Locate the cell with the specified text and output its [x, y] center coordinate. 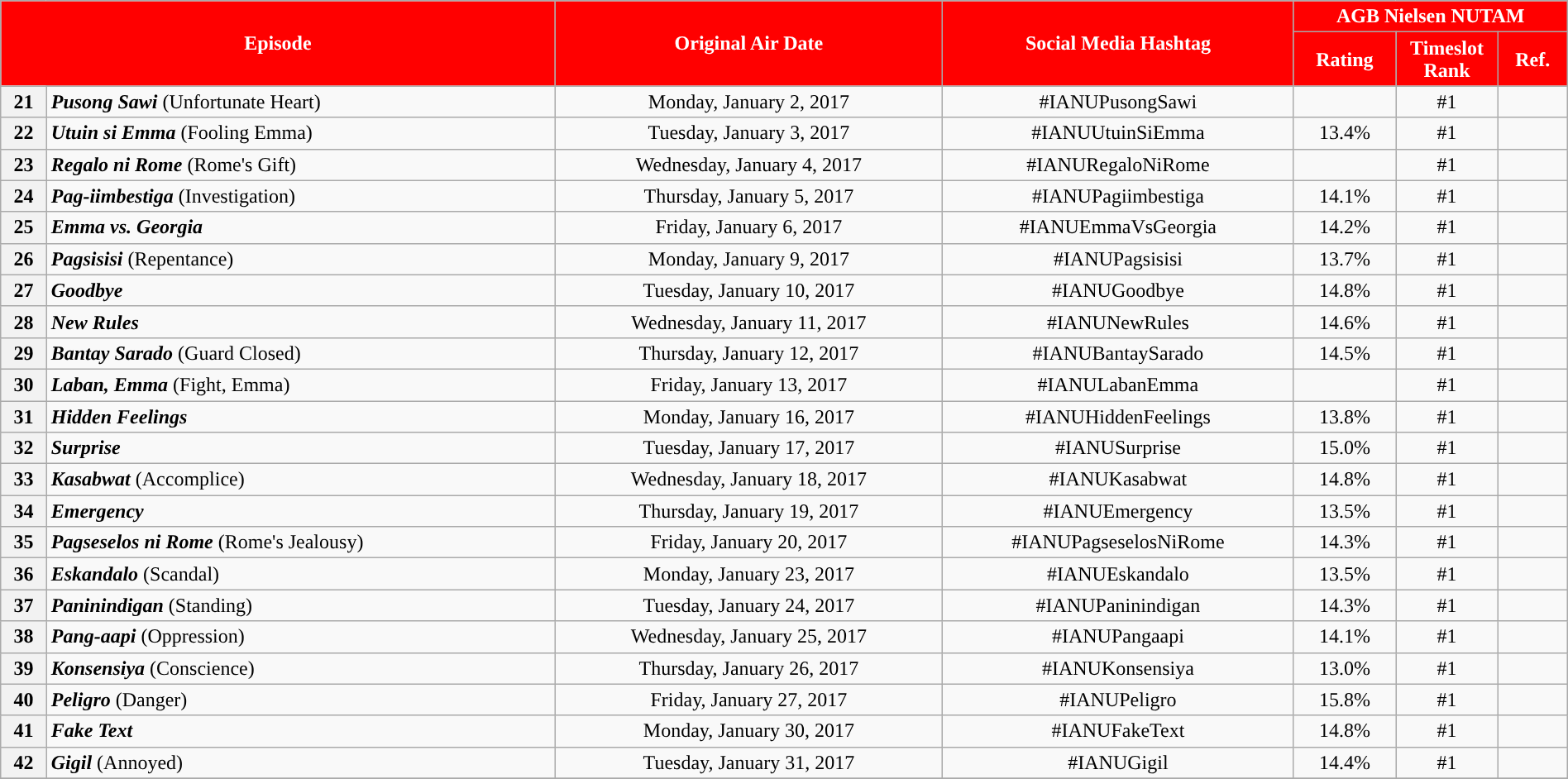
#IANUPaninindigan [1118, 605]
39 [23, 668]
Emma vs. Georgia [301, 227]
#IANULabanEmma [1118, 385]
#IANUPusongSawi [1118, 102]
Ref. [1532, 60]
Tuesday, January 3, 2017 [749, 133]
Pang-aapi (Oppression) [301, 637]
15.8% [1345, 700]
AGB Nielsen NUTAM [1431, 17]
Kasabwat (Accomplice) [301, 480]
TimeslotRank [1447, 60]
Friday, January 13, 2017 [749, 385]
Emergency [301, 511]
Surprise [301, 448]
26 [23, 259]
24 [23, 196]
Bantay Sarado (Guard Closed) [301, 353]
29 [23, 353]
21 [23, 102]
Rating [1345, 60]
Monday, January 2, 2017 [749, 102]
#IANUUtuinSiEmma [1118, 133]
Tuesday, January 17, 2017 [749, 448]
#IANUPeligro [1118, 700]
Pagsisisi (Repentance) [301, 259]
42 [23, 762]
Pag-iimbestiga (Investigation) [301, 196]
Tuesday, January 31, 2017 [749, 762]
Episode [278, 43]
Friday, January 20, 2017 [749, 542]
36 [23, 574]
Social Media Hashtag [1118, 43]
Tuesday, January 24, 2017 [749, 605]
Friday, January 6, 2017 [749, 227]
Thursday, January 19, 2017 [749, 511]
Wednesday, January 18, 2017 [749, 480]
Monday, January 9, 2017 [749, 259]
New Rules [301, 322]
Monday, January 23, 2017 [749, 574]
41 [23, 731]
40 [23, 700]
Hidden Feelings [301, 416]
Wednesday, January 25, 2017 [749, 637]
#IANUEmergency [1118, 511]
#IANUPangaapi [1118, 637]
#IANUBantaySarado [1118, 353]
Friday, January 27, 2017 [749, 700]
30 [23, 385]
Wednesday, January 11, 2017 [749, 322]
#IANUPagiimbestiga [1118, 196]
#IANUNewRules [1118, 322]
#IANUEskandalo [1118, 574]
38 [23, 637]
13.7% [1345, 259]
33 [23, 480]
#IANUFakeText [1118, 731]
Pagseselos ni Rome (Rome's Jealousy) [301, 542]
#IANURegaloNiRome [1118, 165]
Paninindigan (Standing) [301, 605]
32 [23, 448]
#IANUSurprise [1118, 448]
Eskandalo (Scandal) [301, 574]
Thursday, January 12, 2017 [749, 353]
Thursday, January 5, 2017 [749, 196]
Gigil (Annoyed) [301, 762]
22 [23, 133]
15.0% [1345, 448]
Pusong Sawi (Unfortunate Heart) [301, 102]
#IANUKonsensiya [1118, 668]
25 [23, 227]
Thursday, January 26, 2017 [749, 668]
31 [23, 416]
13.4% [1345, 133]
23 [23, 165]
13.8% [1345, 416]
Monday, January 30, 2017 [749, 731]
#IANUEmmaVsGeorgia [1118, 227]
14.6% [1345, 322]
#IANUGigil [1118, 762]
14.4% [1345, 762]
#IANUHiddenFeelings [1118, 416]
Goodbye [301, 290]
Utuin si Emma (Fooling Emma) [301, 133]
Wednesday, January 4, 2017 [749, 165]
37 [23, 605]
Monday, January 16, 2017 [749, 416]
35 [23, 542]
Fake Text [301, 731]
Peligro (Danger) [301, 700]
27 [23, 290]
34 [23, 511]
Tuesday, January 10, 2017 [749, 290]
#IANUPagsisisi [1118, 259]
#IANUKasabwat [1118, 480]
#IANUGoodbye [1118, 290]
13.0% [1345, 668]
#IANUPagseselosNiRome [1118, 542]
Original Air Date [749, 43]
Regalo ni Rome (Rome's Gift) [301, 165]
Laban, Emma (Fight, Emma) [301, 385]
28 [23, 322]
Konsensiya (Conscience) [301, 668]
14.2% [1345, 227]
14.5% [1345, 353]
